Capture the cell that displays the provided text and extract its [X, Y] central coordinate. 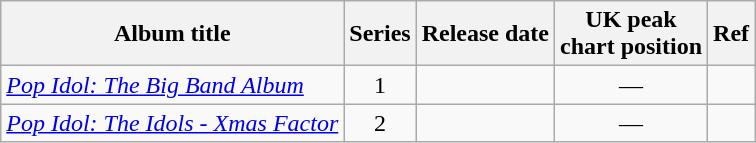
Pop Idol: The Big Band Album [172, 85]
Pop Idol: The Idols - Xmas Factor [172, 123]
2 [380, 123]
Release date [485, 34]
Series [380, 34]
Ref [732, 34]
Album title [172, 34]
UK peakchart position [632, 34]
1 [380, 85]
